Find where the given text appears and provide that cell's center as (x, y) coordinate. 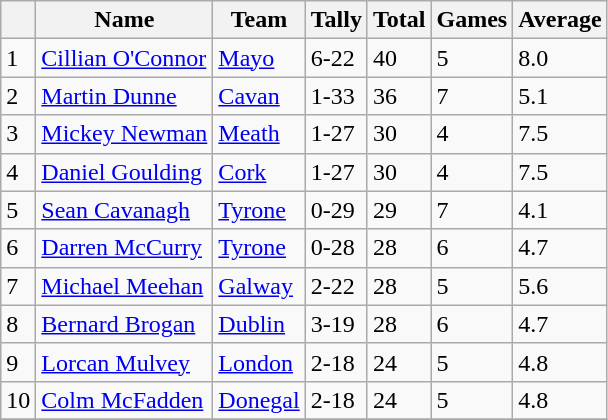
London (259, 362)
Cavan (259, 96)
9 (18, 362)
5.1 (560, 96)
5.6 (560, 286)
Dublin (259, 324)
Michael Meehan (124, 286)
4.1 (560, 210)
Colm McFadden (124, 400)
8 (18, 324)
36 (399, 96)
Tally (336, 20)
Martin Dunne (124, 96)
29 (399, 210)
Team (259, 20)
Cillian O'Connor (124, 58)
1-33 (336, 96)
3-19 (336, 324)
40 (399, 58)
1 (18, 58)
Sean Cavanagh (124, 210)
Darren McCurry (124, 248)
8.0 (560, 58)
Cork (259, 172)
Mayo (259, 58)
Meath (259, 134)
Mickey Newman (124, 134)
Donegal (259, 400)
0-28 (336, 248)
Games (472, 20)
Total (399, 20)
2-22 (336, 286)
Galway (259, 286)
Daniel Goulding (124, 172)
Bernard Brogan (124, 324)
2 (18, 96)
0-29 (336, 210)
Name (124, 20)
10 (18, 400)
3 (18, 134)
Average (560, 20)
6-22 (336, 58)
Lorcan Mulvey (124, 362)
